Extract the (x, y) coordinate from the center of the cell holding the provided text.  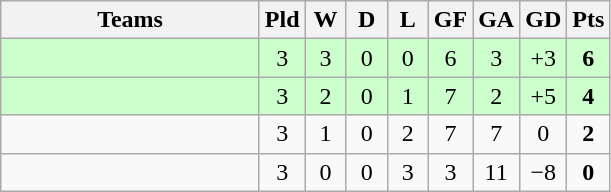
Pld (282, 20)
D (366, 20)
GA (496, 20)
L (408, 20)
GD (544, 20)
GF (450, 20)
W (326, 20)
Teams (130, 20)
4 (588, 96)
+3 (544, 58)
+5 (544, 96)
Pts (588, 20)
−8 (544, 172)
11 (496, 172)
